Search for the cell housing the specified text and yield its [X, Y] center coordinate. 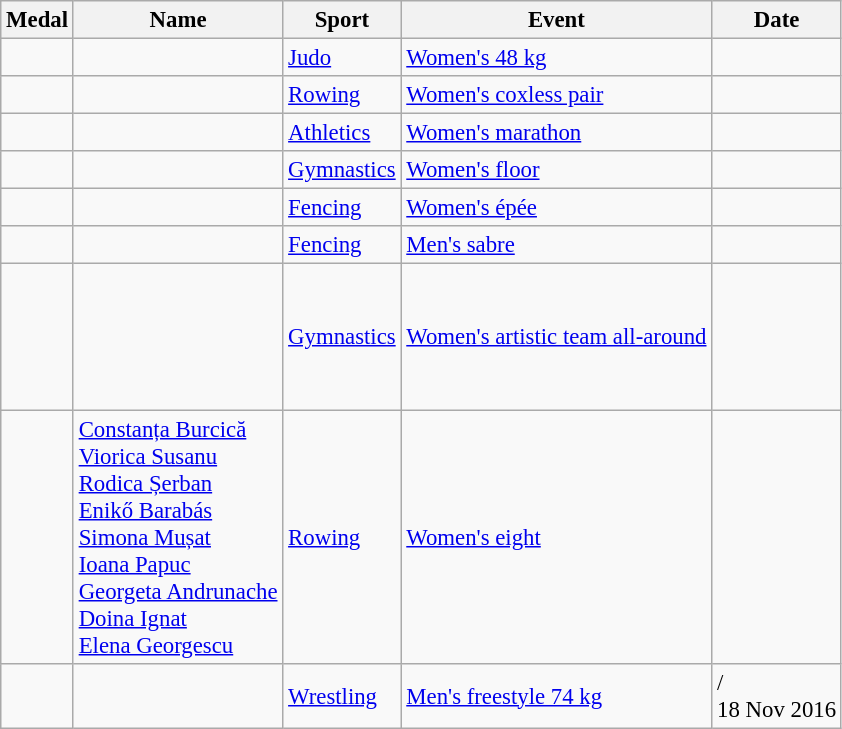
Women's coxless pair [556, 95]
Women's eight [556, 537]
Name [178, 20]
Women's artistic team all-around [556, 337]
Athletics [342, 133]
Event [556, 20]
Women's épée [556, 208]
Men's freestyle 74 kg [556, 696]
Medal [38, 20]
Wrestling [342, 696]
Women's 48 kg [556, 58]
Women's marathon [556, 133]
Women's floor [556, 170]
Sport [342, 20]
Men's sabre [556, 245]
Judo [342, 58]
Date [777, 20]
/18 Nov 2016 [777, 696]
Constanța BurcicăViorica SusanuRodica ȘerbanEnikő BarabásSimona MușatIoana PapucGeorgeta AndrunacheDoina IgnatElena Georgescu [178, 537]
